Extract the [X, Y] coordinate from the center of the cell holding the provided text.  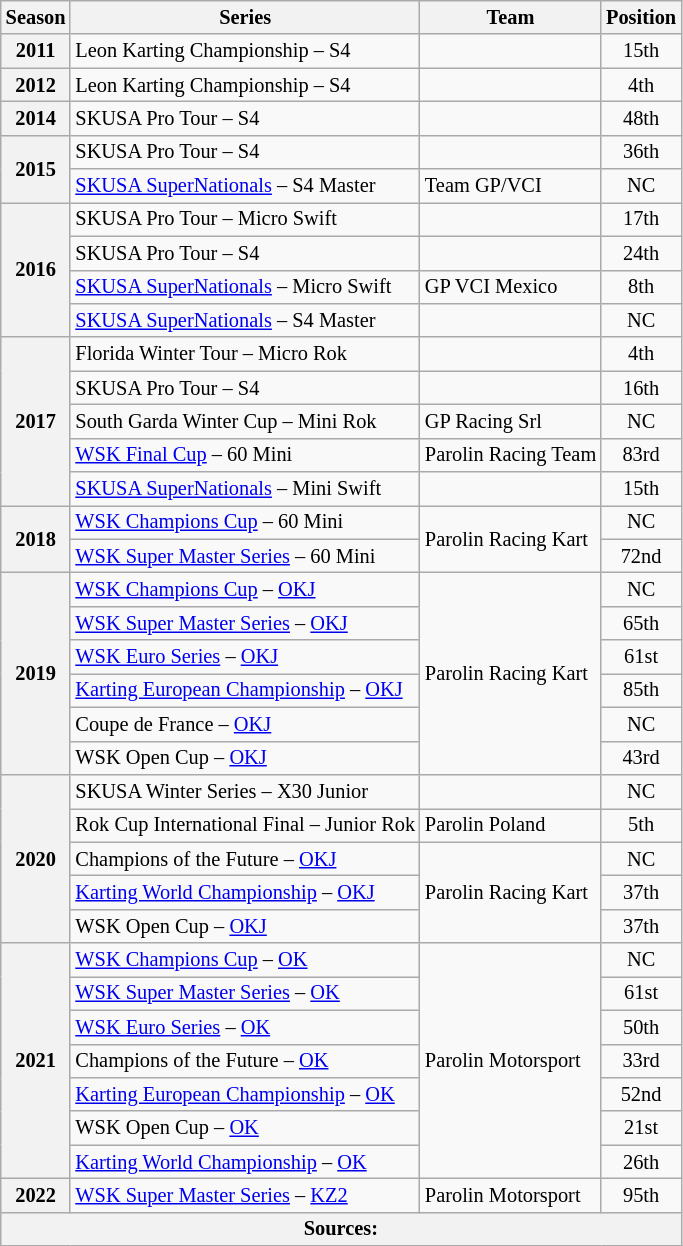
Parolin Poland [510, 825]
WSK Champions Cup – OK [245, 960]
52nd [641, 1094]
South Garda Winter Cup – Mini Rok [245, 421]
33rd [641, 1061]
WSK Super Master Series – 60 Mini [245, 556]
24th [641, 253]
Florida Winter Tour – Micro Rok [245, 354]
2018 [36, 538]
GP Racing Srl [510, 421]
21st [641, 1128]
Team GP/VCI [510, 186]
5th [641, 825]
Sources: [341, 1229]
Karting European Championship – OKJ [245, 690]
GP VCI Mexico [510, 287]
85th [641, 690]
95th [641, 1195]
Team [510, 17]
SKUSA Winter Series – X30 Junior [245, 791]
Champions of the Future – OK [245, 1061]
SKUSA SuperNationals – Mini Swift [245, 489]
SKUSA Pro Tour – Micro Swift [245, 219]
17th [641, 219]
43rd [641, 758]
2022 [36, 1195]
WSK Super Master Series – OK [245, 993]
WSK Final Cup – 60 Mini [245, 455]
2015 [36, 168]
2017 [36, 421]
16th [641, 388]
Series [245, 17]
WSK Euro Series – OK [245, 1027]
83rd [641, 455]
65th [641, 623]
26th [641, 1162]
2019 [36, 673]
Rok Cup International Final – Junior Rok [245, 825]
2021 [36, 1061]
SKUSA SuperNationals – Micro Swift [245, 287]
WSK Open Cup – OK [245, 1128]
WSK Euro Series – OKJ [245, 657]
WSK Super Master Series – KZ2 [245, 1195]
Position [641, 17]
50th [641, 1027]
8th [641, 287]
Karting World Championship – OK [245, 1162]
Champions of the Future – OKJ [245, 859]
2020 [36, 858]
72nd [641, 556]
Karting European Championship – OK [245, 1094]
Season [36, 17]
2016 [36, 270]
WSK Super Master Series – OKJ [245, 623]
2011 [36, 51]
Karting World Championship – OKJ [245, 892]
2012 [36, 85]
Coupe de France – OKJ [245, 724]
Parolin Racing Team [510, 455]
36th [641, 152]
WSK Champions Cup – OKJ [245, 589]
48th [641, 118]
2014 [36, 118]
WSK Champions Cup – 60 Mini [245, 522]
